From the cell containing the given text, extract its center point as (x, y) coordinate. 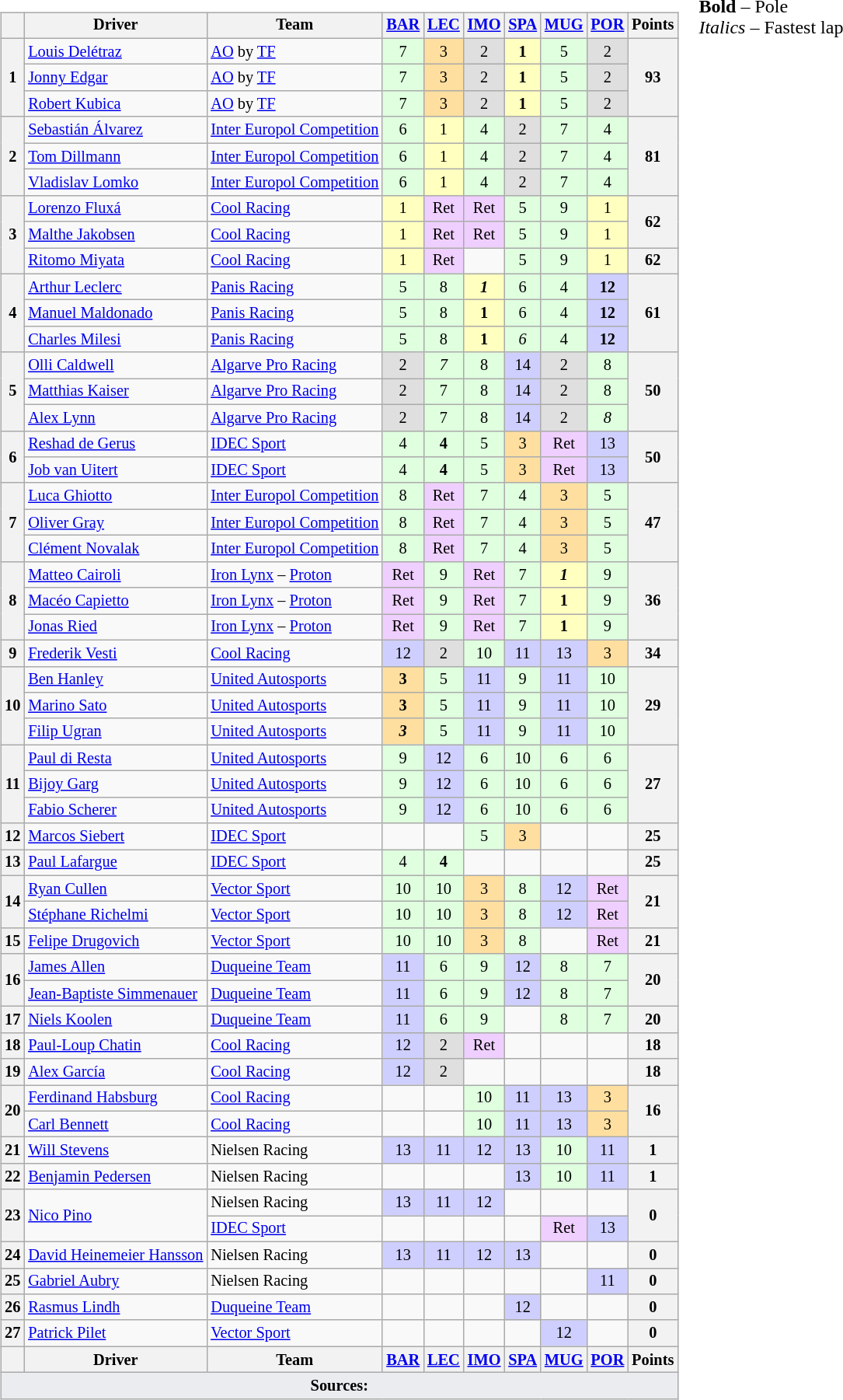
Carl Bennett (115, 1124)
Manuel Maldonado (115, 313)
Clément Novalak (115, 549)
David Heinemeier Hansson (115, 1255)
Sebastián Álvarez (115, 130)
Oliver Gray (115, 522)
Felipe Drugovich (115, 941)
93 (653, 78)
Marino Sato (115, 706)
Alex Lynn (115, 417)
34 (653, 653)
23 (12, 1216)
22 (12, 1177)
Filip Ugran (115, 731)
Job van Uitert (115, 470)
Paul-Loup Chatin (115, 1046)
Benjamin Pedersen (115, 1177)
Vladislav Lomko (115, 183)
Ben Hanley (115, 679)
Tom Dillmann (115, 156)
24 (12, 1255)
Robert Kubica (115, 104)
Niels Koolen (115, 1020)
Stéphane Richelmi (115, 915)
Will Stevens (115, 1150)
Lorenzo Fluxá (115, 208)
Rasmus Lindh (115, 1307)
Frederik Vesti (115, 653)
Arthur Leclerc (115, 287)
81 (653, 155)
Matthias Kaiser (115, 392)
Ferdinand Habsburg (115, 1098)
Jonny Edgar (115, 78)
Macéo Capietto (115, 601)
Matteo Cairoli (115, 574)
36 (653, 600)
15 (12, 941)
Jean-Baptiste Simmenauer (115, 993)
Charles Milesi (115, 340)
47 (653, 522)
Bijoy Garg (115, 784)
Reshad de Gerus (115, 444)
Patrick Pilet (115, 1333)
17 (12, 1020)
Olli Caldwell (115, 365)
Fabio Scherer (115, 810)
19 (12, 1072)
61 (653, 312)
Alex García (115, 1072)
Luca Ghiotto (115, 496)
Paul Lafargue (115, 863)
Marcos Siebert (115, 836)
Ryan Cullen (115, 889)
Malthe Jakobsen (115, 235)
Paul di Resta (115, 758)
Jonas Ried (115, 627)
Ritomo Miyata (115, 261)
Sources: (339, 1386)
James Allen (115, 967)
Gabriel Aubry (115, 1281)
26 (12, 1307)
29 (653, 706)
Louis Delétraz (115, 51)
Nico Pino (115, 1216)
